Return [X, Y] of the center of cell containing provided text 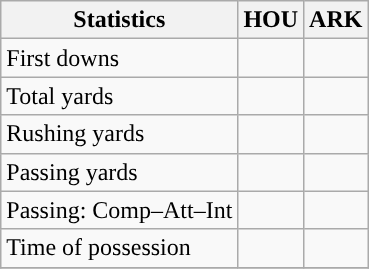
First downs [120, 58]
Total yards [120, 96]
Time of possession [120, 248]
Statistics [120, 20]
Passing yards [120, 172]
Passing: Comp–Att–Int [120, 210]
ARK [336, 20]
Rushing yards [120, 134]
HOU [271, 20]
